Output the (x, y) coordinate of the center of the cell containing the given text.  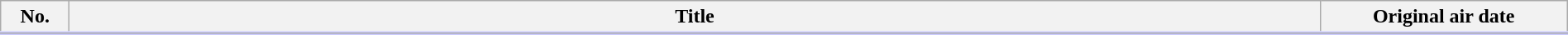
Original air date (1444, 17)
No. (35, 17)
Title (695, 17)
